Scan for the cell matching the given text and deliver its (X, Y) coordinate at center. 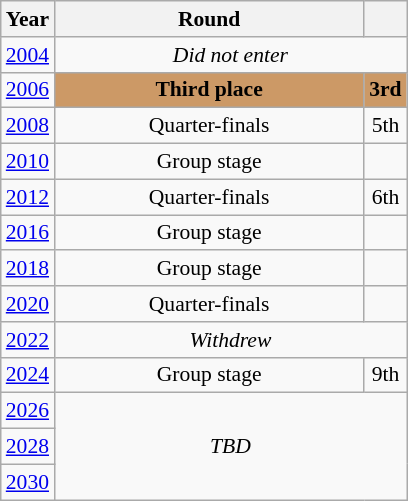
3rd (386, 90)
Did not enter (230, 55)
2008 (28, 126)
2026 (28, 411)
2016 (28, 233)
2020 (28, 304)
2022 (28, 340)
2030 (28, 482)
Withdrew (230, 340)
TBD (230, 446)
Round (209, 19)
2004 (28, 55)
9th (386, 375)
2028 (28, 447)
2006 (28, 90)
Third place (209, 90)
2012 (28, 197)
5th (386, 126)
6th (386, 197)
2018 (28, 269)
Year (28, 19)
2010 (28, 162)
2024 (28, 375)
